Pinpoint the cell where the given text exists, returning its (X, Y) midpoint coordinate. 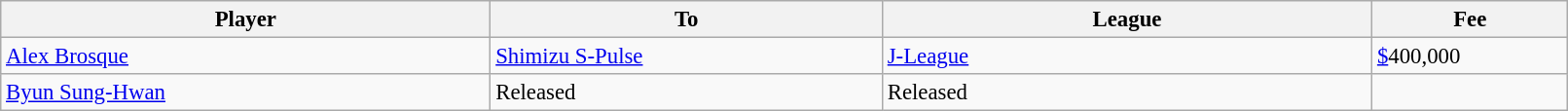
Fee (1470, 19)
$400,000 (1470, 56)
Alex Brosque (245, 56)
J-League (1127, 56)
Shimizu S-Pulse (687, 56)
Player (245, 19)
Byun Sung-Hwan (245, 92)
League (1127, 19)
To (687, 19)
